Scan for the cell matching the given text and deliver its [X, Y] coordinate at center. 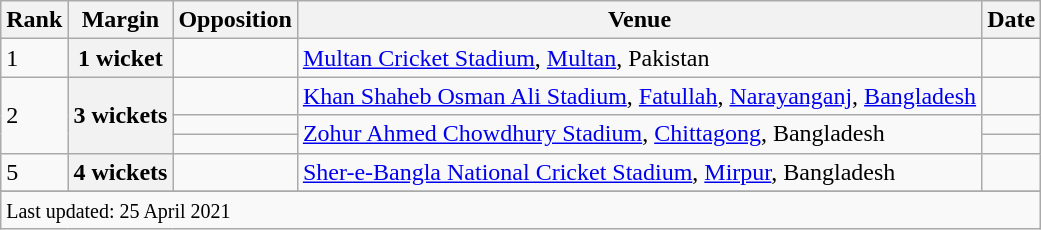
1 wicket [120, 58]
Multan Cricket Stadium, Multan, Pakistan [639, 58]
Last updated: 25 April 2021 [521, 210]
Venue [639, 20]
Rank [34, 20]
1 [34, 58]
Margin [120, 20]
Date [1012, 20]
3 wickets [120, 115]
Khan Shaheb Osman Ali Stadium, Fatullah, Narayanganj, Bangladesh [639, 96]
Opposition [235, 20]
2 [34, 115]
Sher-e-Bangla National Cricket Stadium, Mirpur, Bangladesh [639, 172]
5 [34, 172]
Zohur Ahmed Chowdhury Stadium, Chittagong, Bangladesh [639, 134]
4 wickets [120, 172]
